Find where the given text appears and provide that cell's center as (X, Y) coordinate. 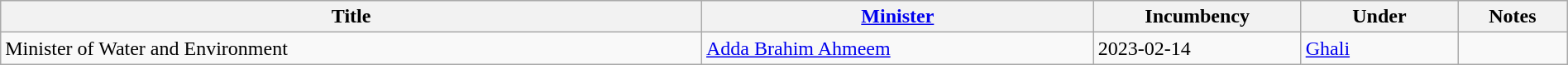
Title (351, 17)
Minister (898, 17)
Adda Brahim Ahmeem (898, 48)
Under (1379, 17)
Incumbency (1198, 17)
Notes (1513, 17)
Minister of Water and Environment (351, 48)
Ghali (1379, 48)
2023-02-14 (1198, 48)
